Identify which cell holds the provided text, then report its (x, y) central coordinate. 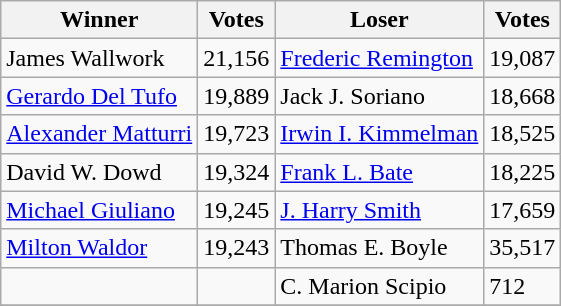
J. Harry Smith (380, 210)
Thomas E. Boyle (380, 248)
21,156 (236, 58)
Gerardo Del Tufo (100, 96)
17,659 (522, 210)
C. Marion Scipio (380, 286)
712 (522, 286)
19,723 (236, 134)
Loser (380, 20)
Michael Giuliano (100, 210)
Alexander Matturri (100, 134)
David W. Dowd (100, 172)
19,243 (236, 248)
James Wallwork (100, 58)
Frederic Remington (380, 58)
18,225 (522, 172)
Jack J. Soriano (380, 96)
19,889 (236, 96)
19,087 (522, 58)
35,517 (522, 248)
19,245 (236, 210)
18,668 (522, 96)
18,525 (522, 134)
Milton Waldor (100, 248)
Frank L. Bate (380, 172)
Irwin I. Kimmelman (380, 134)
19,324 (236, 172)
Winner (100, 20)
